Provide the [x, y] coordinate of the cell's center where the given text is located.  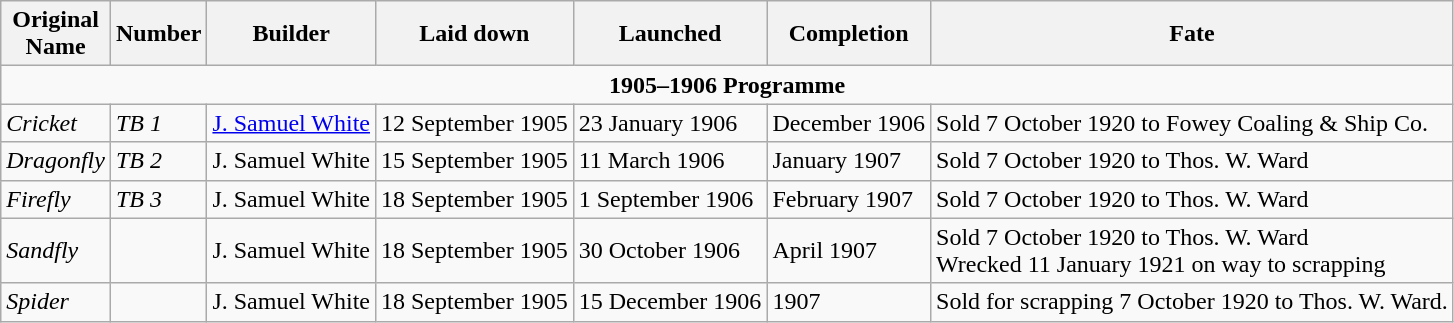
15 September 1905 [474, 161]
15 December 1906 [670, 302]
TB 2 [158, 161]
Builder [292, 34]
Launched [670, 34]
TB 1 [158, 123]
Cricket [56, 123]
Sold 7 October 1920 to Thos. W. WardWrecked 11 January 1921 on way to scrapping [1192, 250]
Completion [849, 34]
April 1907 [849, 250]
30 October 1906 [670, 250]
Sold for scrapping 7 October 1920 to Thos. W. Ward. [1192, 302]
Original Name [56, 34]
12 September 1905 [474, 123]
Firefly [56, 199]
11 March 1906 [670, 161]
1907 [849, 302]
Fate [1192, 34]
Dragonfly [56, 161]
23 January 1906 [670, 123]
Laid down [474, 34]
January 1907 [849, 161]
1905–1906 Programme [728, 85]
Sold 7 October 1920 to Fowey Coaling & Ship Co. [1192, 123]
TB 3 [158, 199]
1 September 1906 [670, 199]
Sandfly [56, 250]
February 1907 [849, 199]
December 1906 [849, 123]
Number [158, 34]
Spider [56, 302]
